Provide the [x, y] coordinate of the cell's center where the given text is located.  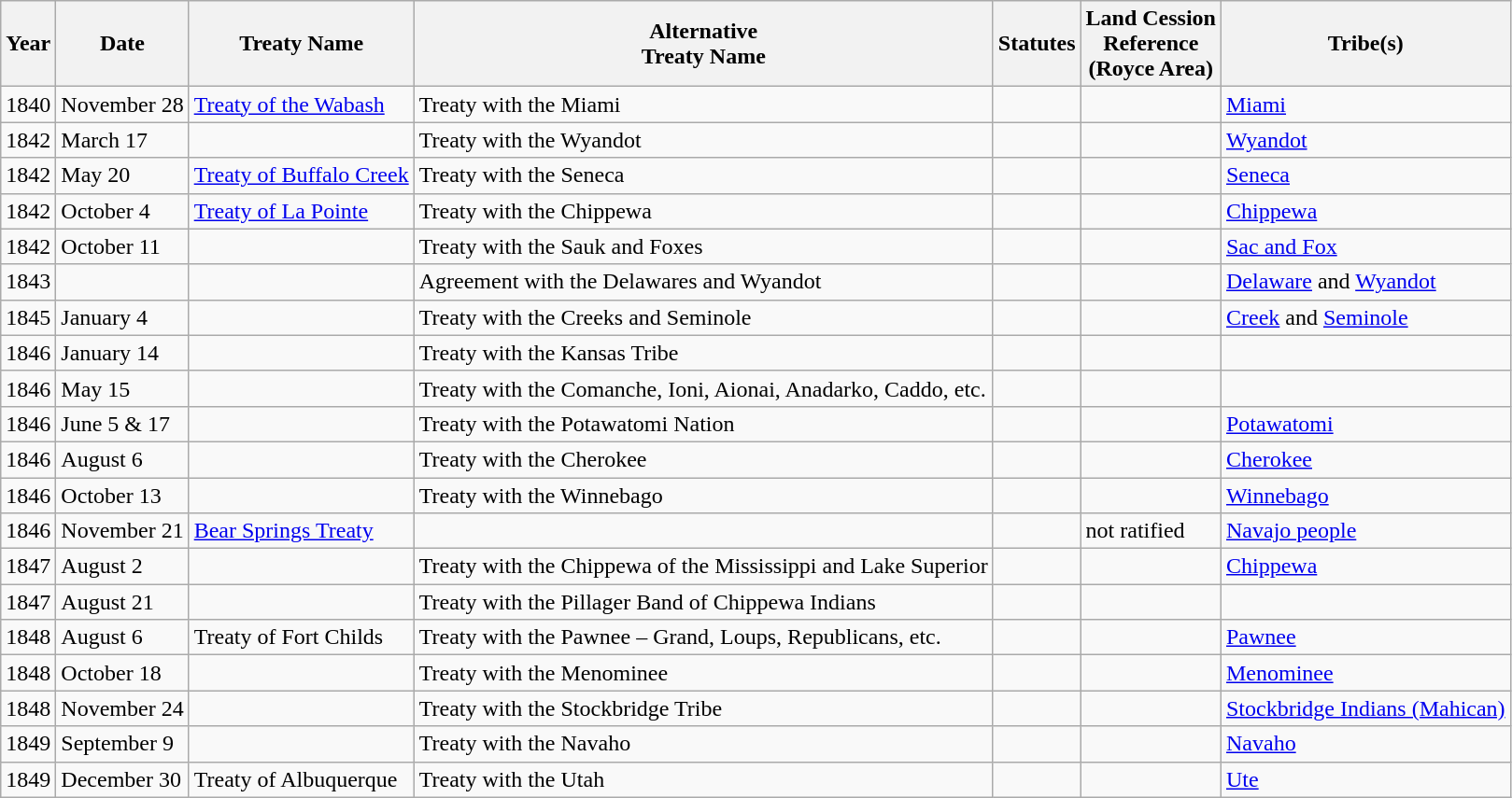
Seneca [1365, 175]
Pawnee [1365, 637]
Treaty with the Pillager Band of Chippewa Indians [703, 602]
Cherokee [1365, 459]
January 14 [122, 353]
Menominee [1365, 673]
August 2 [122, 567]
Treaty with the Menominee [703, 673]
October 18 [122, 673]
Agreement with the Delawares and Wyandot [703, 282]
Treaty of La Pointe [301, 211]
March 17 [122, 140]
Treaty with the Potawatomi Nation [703, 424]
Navaho [1365, 744]
Treaty with the Utah [703, 779]
Creek and Seminole [1365, 317]
Treaty with the Miami [703, 105]
Treaty of Fort Childs [301, 637]
December 30 [122, 779]
October 11 [122, 246]
January 4 [122, 317]
Treaty with the Wyandot [703, 140]
Year [28, 44]
Sac and Fox [1365, 246]
Treaty with the Navaho [703, 744]
Treaty Name [301, 44]
Date [122, 44]
October 13 [122, 496]
Ute [1365, 779]
Treaty with the Stockbridge Tribe [703, 708]
Tribe(s) [1365, 44]
November 21 [122, 531]
Delaware and Wyandot [1365, 282]
Stockbridge Indians (Mahican) [1365, 708]
Treaty with the Creeks and Seminole [703, 317]
October 4 [122, 211]
Treaty with the Chippewa [703, 211]
Winnebago [1365, 496]
Wyandot [1365, 140]
November 28 [122, 105]
June 5 & 17 [122, 424]
Miami [1365, 105]
Bear Springs Treaty [301, 531]
Statutes [1037, 44]
1840 [28, 105]
Treaty with the Chippewa of the Mississippi and Lake Superior [703, 567]
Treaty with the Pawnee – Grand, Loups, Republicans, etc. [703, 637]
not ratified [1151, 531]
May 20 [122, 175]
Treaty of Buffalo Creek [301, 175]
Treaty of Albuquerque [301, 779]
Treaty with the Comanche, Ioni, Aionai, Anadarko, Caddo, etc. [703, 388]
Potawatomi [1365, 424]
Treaty with the Winnebago [703, 496]
Treaty of the Wabash [301, 105]
AlternativeTreaty Name [703, 44]
Treaty with the Cherokee [703, 459]
Treaty with the Seneca [703, 175]
September 9 [122, 744]
1845 [28, 317]
May 15 [122, 388]
Treaty with the Kansas Tribe [703, 353]
1843 [28, 282]
August 21 [122, 602]
Treaty with the Sauk and Foxes [703, 246]
Navajo people [1365, 531]
Land CessionReference(Royce Area) [1151, 44]
November 24 [122, 708]
